Detect which cell encompasses the target text, then output its (X, Y) center coordinate. 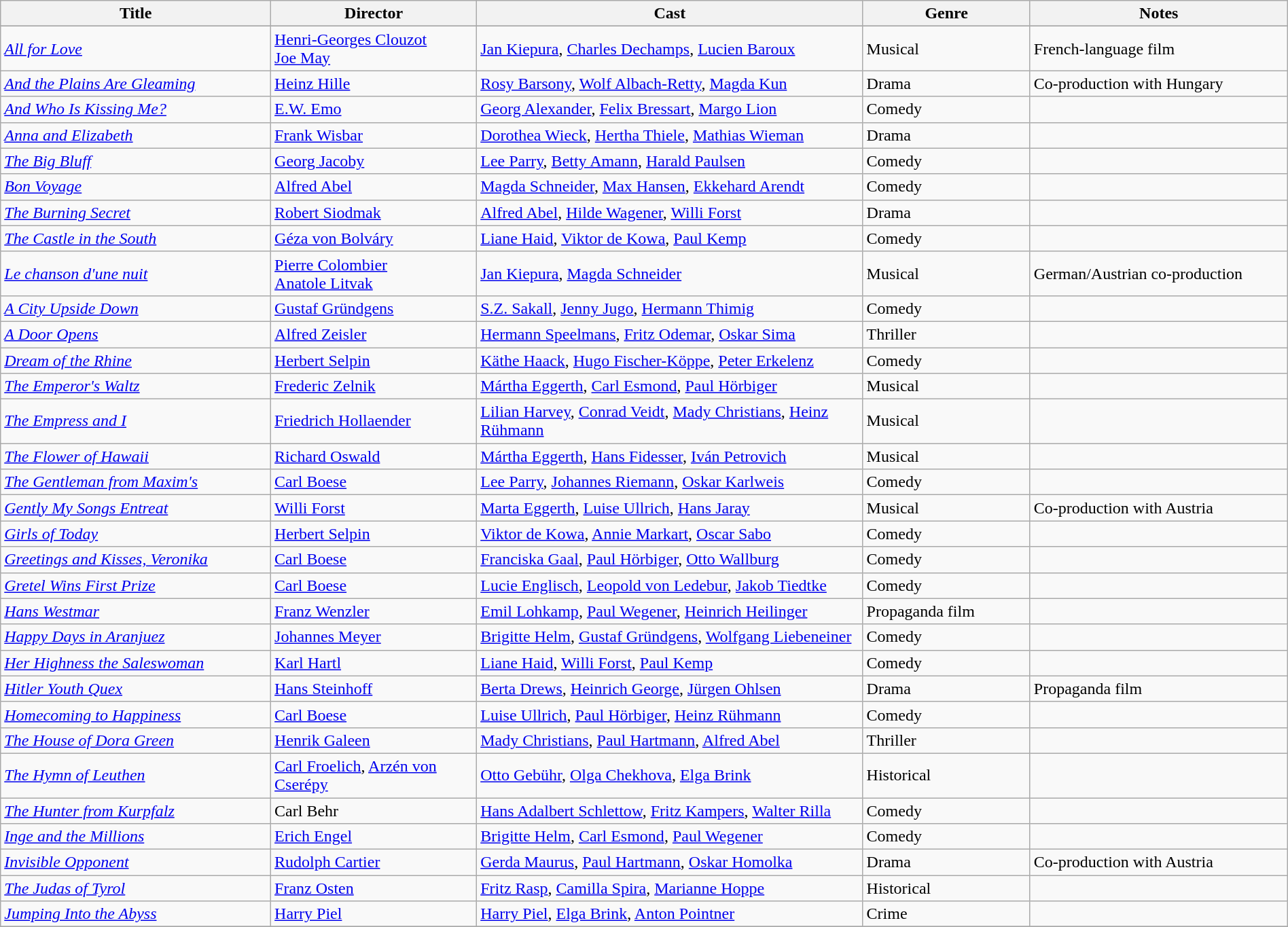
Brigitte Helm, Gustaf Gründgens, Wolfgang Liebeneiner (670, 637)
Marta Eggerth, Luise Ullrich, Hans Jaray (670, 508)
Director (374, 14)
Heinz Hille (374, 84)
Viktor de Kowa, Annie Markart, Oscar Sabo (670, 534)
Henrik Galeen (374, 740)
The Empress and I (136, 421)
Emil Lohkamp, Paul Wegener, Heinrich Heilinger (670, 611)
The Flower of Hawaii (136, 456)
Richard Oswald (374, 456)
Alfred Zeisler (374, 334)
Her Highness the Saleswoman (136, 663)
Mártha Eggerth, Hans Fidesser, Iván Petrovich (670, 456)
Gustaf Gründgens (374, 308)
Dream of the Rhine (136, 361)
Invisible Opponent (136, 862)
The Emperor's Waltz (136, 386)
Hans Adalbert Schlettow, Fritz Kampers, Walter Rilla (670, 810)
Georg Jacoby (374, 161)
Lee Parry, Johannes Riemann, Oskar Karlweis (670, 482)
Le chanson d'une nuit (136, 273)
Käthe Haack, Hugo Fischer-Köppe, Peter Erkelenz (670, 361)
Crime (946, 914)
Hans Steinhoff (374, 689)
Franz Wenzler (374, 611)
Alfred Abel, Hilde Wagener, Willi Forst (670, 213)
French-language film (1159, 49)
Carl Behr (374, 810)
Géza von Bolváry (374, 238)
Girls of Today (136, 534)
Johannes Meyer (374, 637)
Harry Piel, Elga Brink, Anton Pointner (670, 914)
Dorothea Wieck, Hertha Thiele, Mathias Wieman (670, 135)
The Gentleman from Maxim's (136, 482)
Greetings and Kisses, Veronika (136, 560)
Cast (670, 14)
Mártha Eggerth, Carl Esmond, Paul Hörbiger (670, 386)
Alfred Abel (374, 187)
Georg Alexander, Felix Bressart, Margo Lion (670, 109)
And Who Is Kissing Me? (136, 109)
German/Austrian co-production (1159, 273)
The Big Bluff (136, 161)
Erich Engel (374, 837)
Rosy Barsony, Wolf Albach-Retty, Magda Kun (670, 84)
Liane Haid, Willi Forst, Paul Kemp (670, 663)
Luise Ullrich, Paul Hörbiger, Heinz Rühmann (670, 714)
Frank Wisbar (374, 135)
Happy Days in Aranjuez (136, 637)
Henri-Georges ClouzotJoe May (374, 49)
Carl Froelich, Arzén von Cserépy (374, 776)
A City Upside Down (136, 308)
Lilian Harvey, Conrad Veidt, Mady Christians, Heinz Rühmann (670, 421)
Liane Haid, Viktor de Kowa, Paul Kemp (670, 238)
The Burning Secret (136, 213)
Pierre ColombierAnatole Litvak (374, 273)
Harry Piel (374, 914)
E.W. Emo (374, 109)
Hermann Speelmans, Fritz Odemar, Oskar Sima (670, 334)
Lee Parry, Betty Amann, Harald Paulsen (670, 161)
Franciska Gaal, Paul Hörbiger, Otto Wallburg (670, 560)
Fritz Rasp, Camilla Spira, Marianne Hoppe (670, 888)
Jumping Into the Abyss (136, 914)
Gently My Songs Entreat (136, 508)
Willi Forst (374, 508)
Lucie Englisch, Leopold von Ledebur, Jakob Tiedtke (670, 585)
Hans Westmar (136, 611)
Brigitte Helm, Carl Esmond, Paul Wegener (670, 837)
Hitler Youth Quex (136, 689)
Rudolph Cartier (374, 862)
Frederic Zelnik (374, 386)
A Door Opens (136, 334)
Inge and the Millions (136, 837)
Title (136, 14)
The House of Dora Green (136, 740)
Notes (1159, 14)
The Castle in the South (136, 238)
Homecoming to Happiness (136, 714)
Magda Schneider, Max Hansen, Ekkehard Arendt (670, 187)
Karl Hartl (374, 663)
Genre (946, 14)
Otto Gebühr, Olga Chekhova, Elga Brink (670, 776)
Berta Drews, Heinrich George, Jürgen Ohlsen (670, 689)
Jan Kiepura, Magda Schneider (670, 273)
Friedrich Hollaender (374, 421)
Jan Kiepura, Charles Dechamps, Lucien Baroux (670, 49)
Anna and Elizabeth (136, 135)
Robert Siodmak (374, 213)
S.Z. Sakall, Jenny Jugo, Hermann Thimig (670, 308)
All for Love (136, 49)
Mady Christians, Paul Hartmann, Alfred Abel (670, 740)
Bon Voyage (136, 187)
Franz Osten (374, 888)
And the Plains Are Gleaming (136, 84)
Gretel Wins First Prize (136, 585)
The Hunter from Kurpfalz (136, 810)
Gerda Maurus, Paul Hartmann, Oskar Homolka (670, 862)
The Hymn of Leuthen (136, 776)
Co-production with Hungary (1159, 84)
The Judas of Tyrol (136, 888)
